Locate the cell with the specified text and output its [x, y] center coordinate. 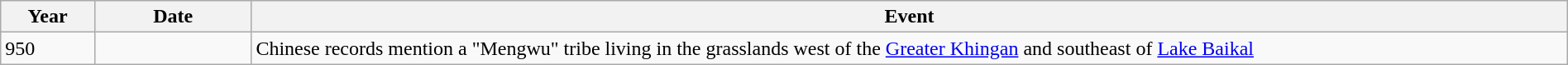
Chinese records mention a "Mengwu" tribe living in the grasslands west of the Greater Khingan and southeast of Lake Baikal [910, 48]
Year [48, 17]
Event [910, 17]
Date [172, 17]
950 [48, 48]
